Extract the (X, Y) coordinate from the center of the cell holding the provided text.  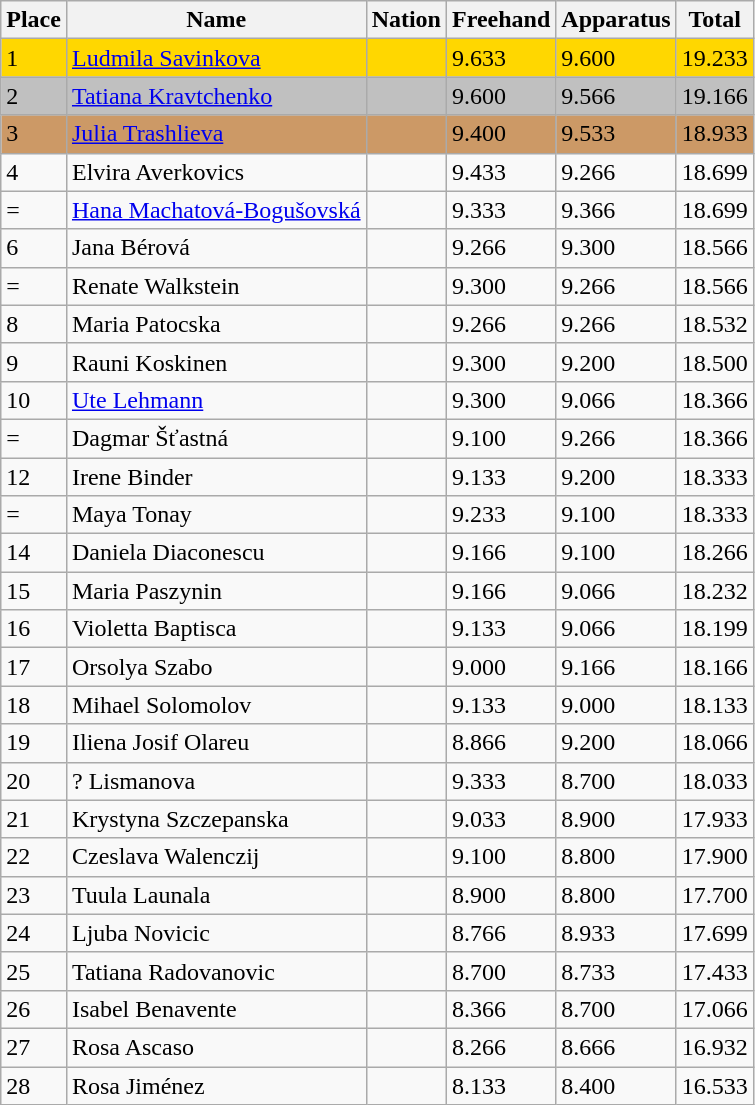
16 (34, 629)
17.066 (714, 1009)
Isabel Benavente (216, 1009)
? Lismanova (216, 781)
15 (34, 591)
17 (34, 667)
Daniela Diaconescu (216, 553)
19.166 (714, 96)
Ludmila Savinkova (216, 58)
18.500 (714, 362)
8.866 (502, 743)
12 (34, 477)
Freehand (502, 20)
Czeslava Walenczij (216, 857)
9.233 (502, 515)
6 (34, 248)
8.400 (616, 1085)
Rauni Koskinen (216, 362)
9 (34, 362)
14 (34, 553)
25 (34, 971)
8.666 (616, 1047)
28 (34, 1085)
9.633 (502, 58)
9.400 (502, 134)
Dagmar Šťastná (216, 438)
Krystyna Szczepanska (216, 819)
9.033 (502, 819)
24 (34, 933)
18.266 (714, 553)
18.066 (714, 743)
8 (34, 324)
8.133 (502, 1085)
Tatiana Radovanovic (216, 971)
8.933 (616, 933)
20 (34, 781)
Tuula Launala (216, 895)
Hana Machatová-Bogušovská (216, 210)
9.533 (616, 134)
16.533 (714, 1085)
8.266 (502, 1047)
Elvira Averkovics (216, 172)
Jana Bérová (216, 248)
9.366 (616, 210)
4 (34, 172)
Julia Trashlieva (216, 134)
Irene Binder (216, 477)
Total (714, 20)
18.232 (714, 591)
18 (34, 705)
2 (34, 96)
17.933 (714, 819)
17.699 (714, 933)
Ljuba Novicic (216, 933)
17.900 (714, 857)
21 (34, 819)
9.566 (616, 96)
Orsolya Szabo (216, 667)
Rosa Ascaso (216, 1047)
Nation (406, 20)
Violetta Baptisca (216, 629)
1 (34, 58)
19 (34, 743)
18.133 (714, 705)
27 (34, 1047)
23 (34, 895)
8.733 (616, 971)
8.766 (502, 933)
22 (34, 857)
18.166 (714, 667)
18.532 (714, 324)
3 (34, 134)
Maya Tonay (216, 515)
Rosa Jiménez (216, 1085)
Ute Lehmann (216, 400)
Renate Walkstein (216, 286)
18.933 (714, 134)
19.233 (714, 58)
18.033 (714, 781)
16.932 (714, 1047)
17.700 (714, 895)
Apparatus (616, 20)
Maria Patocska (216, 324)
Name (216, 20)
Maria Paszynin (216, 591)
10 (34, 400)
18.199 (714, 629)
17.433 (714, 971)
Place (34, 20)
Iliena Josif Olareu (216, 743)
26 (34, 1009)
8.366 (502, 1009)
Tatiana Kravtchenko (216, 96)
9.433 (502, 172)
Mihael Solomolov (216, 705)
